Output the (x, y) coordinate of the center of the cell containing the given text.  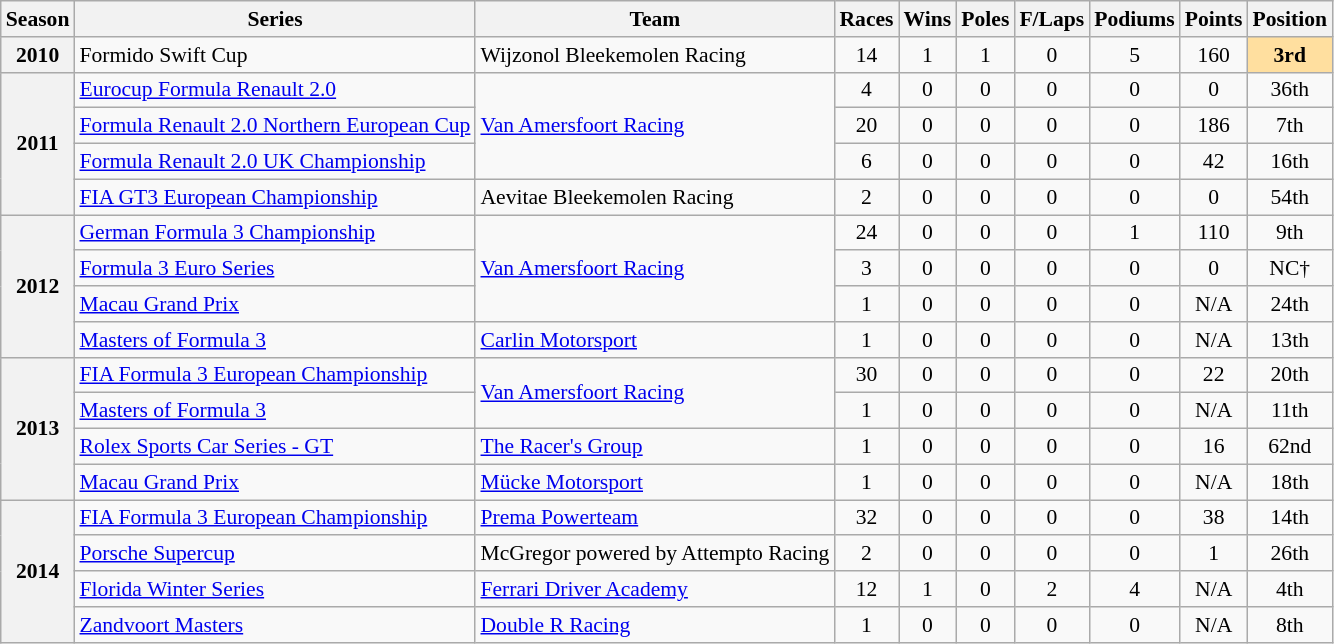
14th (1290, 518)
Double R Racing (654, 625)
Formula Renault 2.0 Northern European Cup (274, 126)
Carlin Motorsport (654, 340)
32 (866, 518)
42 (1214, 162)
Rolex Sports Car Series - GT (274, 447)
Formido Swift Cup (274, 55)
4th (1290, 589)
Prema Powerteam (654, 518)
Wijzonol Bleekemolen Racing (654, 55)
Eurocup Formula Renault 2.0 (274, 90)
11th (1290, 411)
160 (1214, 55)
62nd (1290, 447)
20 (866, 126)
Formula Renault 2.0 UK Championship (274, 162)
Team (654, 19)
16th (1290, 162)
Mücke Motorsport (654, 482)
FIA GT3 European Championship (274, 197)
F/Laps (1052, 19)
2012 (38, 286)
Poles (985, 19)
2011 (38, 143)
Porsche Supercup (274, 554)
24 (866, 233)
6 (866, 162)
20th (1290, 375)
5 (1134, 55)
Races (866, 19)
Formula 3 Euro Series (274, 269)
The Racer's Group (654, 447)
2010 (38, 55)
26th (1290, 554)
Aevitae Bleekemolen Racing (654, 197)
30 (866, 375)
Points (1214, 19)
Season (38, 19)
3rd (1290, 55)
2013 (38, 428)
12 (866, 589)
Position (1290, 19)
16 (1214, 447)
38 (1214, 518)
54th (1290, 197)
7th (1290, 126)
Series (274, 19)
Podiums (1134, 19)
Florida Winter Series (274, 589)
8th (1290, 625)
German Formula 3 Championship (274, 233)
13th (1290, 340)
2014 (38, 571)
McGregor powered by Attempto Racing (654, 554)
18th (1290, 482)
24th (1290, 304)
36th (1290, 90)
22 (1214, 375)
14 (866, 55)
Wins (928, 19)
3 (866, 269)
NC† (1290, 269)
9th (1290, 233)
110 (1214, 233)
Ferrari Driver Academy (654, 589)
186 (1214, 126)
Zandvoort Masters (274, 625)
